Provide the [x, y] coordinate of the cell's center where the given text is located.  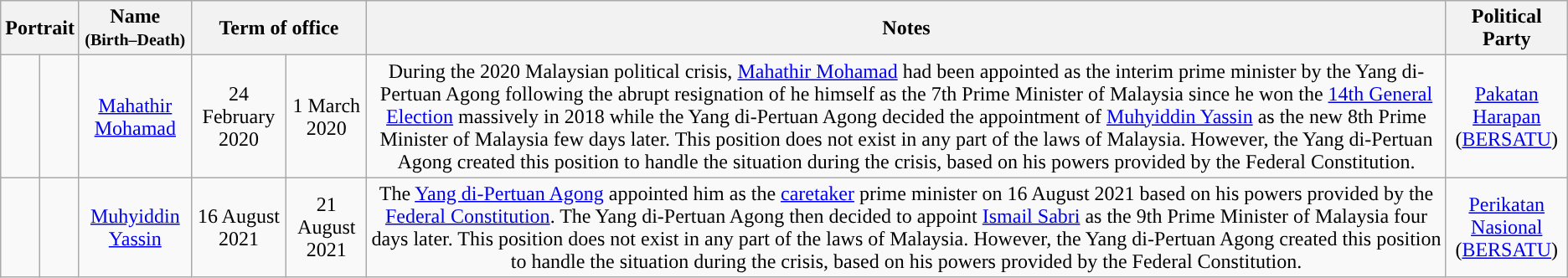
Portrait [40, 28]
Pakatan Harapan (BERSATU) [1506, 116]
Term of office [279, 28]
24 February 2020 [239, 116]
Name(Birth–Death) [135, 28]
Notes [906, 28]
Muhyiddin Yassin [135, 228]
21 August 2021 [327, 228]
Political Party [1506, 28]
Perikatan Nasional (BERSATU) [1506, 228]
1 March 2020 [327, 116]
Mahathir Mohamad [135, 116]
16 August 2021 [239, 228]
